Locate the cell with the specified text and output its (X, Y) center coordinate. 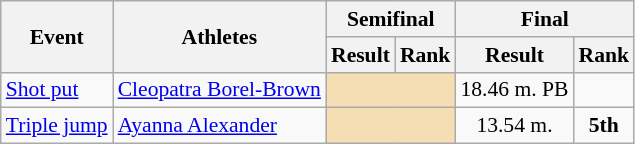
Final (544, 19)
5th (604, 126)
Shot put (57, 90)
Triple jump (57, 126)
Athletes (220, 36)
Ayanna Alexander (220, 126)
Cleopatra Borel-Brown (220, 90)
18.46 m. PB (514, 90)
Semifinal (390, 19)
13.54 m. (514, 126)
Event (57, 36)
